Locate the cell with the specified text and output its [x, y] center coordinate. 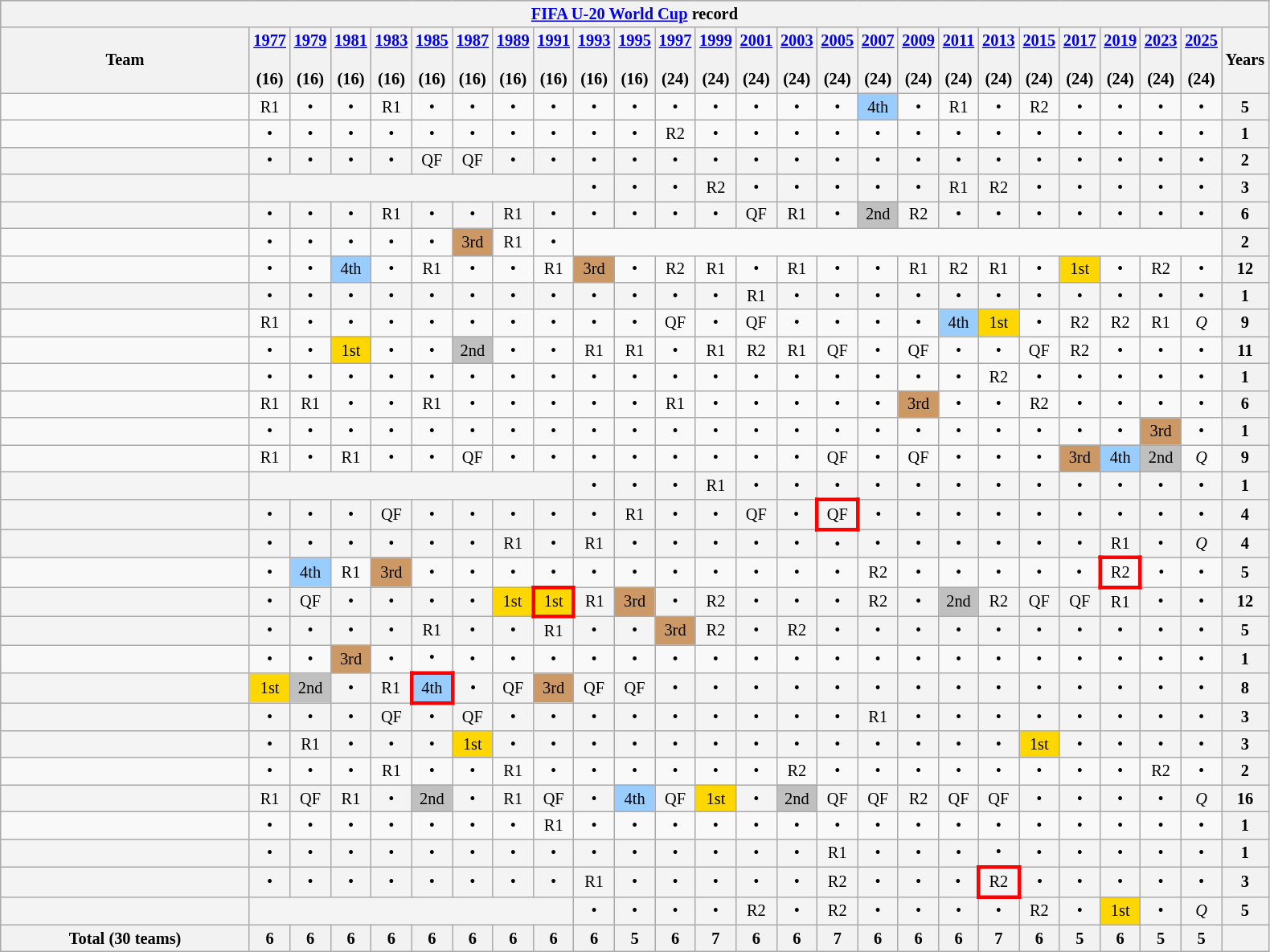
Years [1245, 60]
2007(24) [878, 60]
1987(16) [473, 60]
8 [1245, 688]
Total (30 teams) [125, 938]
1993(16) [594, 60]
1983(16) [391, 60]
1995(16) [634, 60]
11 [1245, 350]
1979(16) [310, 60]
1981(16) [350, 60]
2011(24) [958, 60]
1999(24) [715, 60]
2005(24) [838, 60]
2003(24) [797, 60]
2025(24) [1201, 60]
2015(24) [1039, 60]
2023(24) [1161, 60]
1985(16) [432, 60]
2013(24) [998, 60]
1991(16) [553, 60]
2019(24) [1120, 60]
FIFA U-20 World Cup record [635, 14]
2017(24) [1079, 60]
1997(24) [675, 60]
16 [1245, 799]
2001(24) [756, 60]
1989(16) [513, 60]
2009(24) [918, 60]
Team [125, 60]
1977(16) [269, 60]
